Scan for the cell matching the given text and deliver its (x, y) coordinate at center. 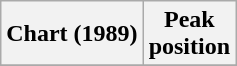
Peakposition (189, 34)
Chart (1989) (72, 34)
